Determine the [X, Y] coordinate at the center of the cell enclosing the given text.  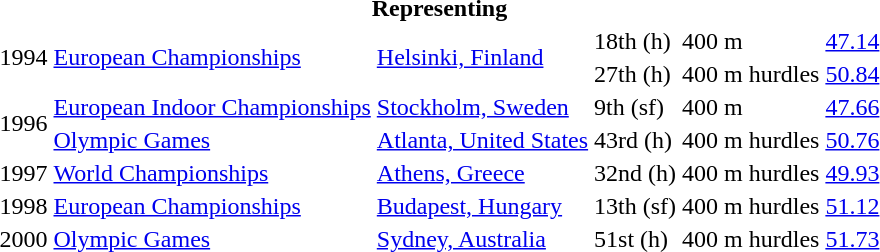
32nd (h) [636, 173]
Helsinki, Finland [482, 58]
Athens, Greece [482, 173]
Olympic Games [212, 140]
13th (sf) [636, 206]
Stockholm, Sweden [482, 107]
43rd (h) [636, 140]
Atlanta, United States [482, 140]
World Championships [212, 173]
European Indoor Championships [212, 107]
9th (sf) [636, 107]
Budapest, Hungary [482, 206]
18th (h) [636, 41]
27th (h) [636, 74]
